Determine the [x, y] coordinate at the center of the cell enclosing the given text.  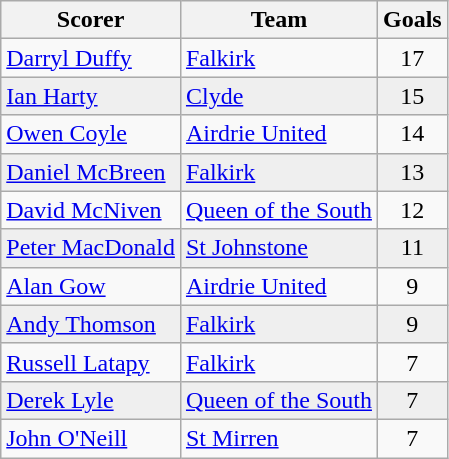
David McNiven [91, 210]
Scorer [91, 20]
12 [412, 210]
15 [412, 96]
Clyde [278, 96]
Peter MacDonald [91, 248]
11 [412, 248]
Owen Coyle [91, 134]
14 [412, 134]
Team [278, 20]
Russell Latapy [91, 362]
Alan Gow [91, 286]
John O'Neill [91, 438]
Andy Thomson [91, 324]
13 [412, 172]
St Johnstone [278, 248]
Derek Lyle [91, 400]
Daniel McBreen [91, 172]
Darryl Duffy [91, 58]
St Mirren [278, 438]
17 [412, 58]
Goals [412, 20]
Ian Harty [91, 96]
